From the cell containing the given text, extract its center point as [x, y] coordinate. 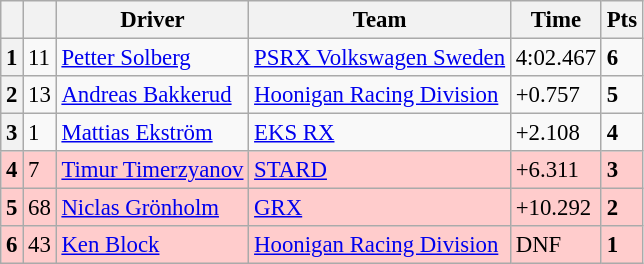
43 [40, 245]
DNF [556, 245]
PSRX Volkswagen Sweden [380, 58]
Niclas Grönholm [152, 208]
Pts [622, 20]
Ken Block [152, 245]
Driver [152, 20]
13 [40, 95]
Timur Timerzyanov [152, 170]
STARD [380, 170]
Andreas Bakkerud [152, 95]
Team [380, 20]
11 [40, 58]
68 [40, 208]
Mattias Ekström [152, 133]
Petter Solberg [152, 58]
+6.311 [556, 170]
GRX [380, 208]
EKS RX [380, 133]
4:02.467 [556, 58]
Time [556, 20]
7 [40, 170]
+10.292 [556, 208]
+2.108 [556, 133]
+0.757 [556, 95]
